Find where the given text appears and provide that cell's center as (X, Y) coordinate. 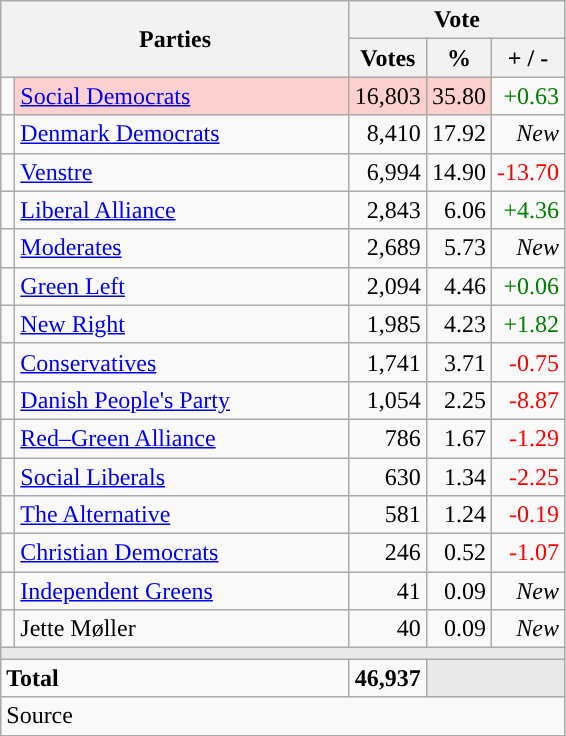
Parties (176, 39)
2,689 (388, 248)
Liberal Alliance (182, 210)
-8.87 (528, 400)
Venstre (182, 172)
Vote (456, 20)
46,937 (388, 678)
6,994 (388, 172)
Jette Møller (182, 629)
% (458, 58)
-13.70 (528, 172)
14.90 (458, 172)
Independent Greens (182, 591)
Social Democrats (182, 96)
1.34 (458, 477)
3.71 (458, 362)
1,054 (388, 400)
581 (388, 515)
Denmark Democrats (182, 134)
-1.29 (528, 438)
6.06 (458, 210)
786 (388, 438)
2,094 (388, 286)
+0.06 (528, 286)
16,803 (388, 96)
Red–Green Alliance (182, 438)
40 (388, 629)
1.24 (458, 515)
Votes (388, 58)
8,410 (388, 134)
Moderates (182, 248)
246 (388, 553)
5.73 (458, 248)
1.67 (458, 438)
+4.36 (528, 210)
1,741 (388, 362)
-0.19 (528, 515)
+ / - (528, 58)
Christian Democrats (182, 553)
-0.75 (528, 362)
2,843 (388, 210)
The Alternative (182, 515)
Green Left (182, 286)
1,985 (388, 324)
+1.82 (528, 324)
Danish People's Party (182, 400)
Social Liberals (182, 477)
Conservatives (182, 362)
+0.63 (528, 96)
17.92 (458, 134)
Total (176, 678)
Source (283, 716)
4.23 (458, 324)
2.25 (458, 400)
New Right (182, 324)
-2.25 (528, 477)
630 (388, 477)
4.46 (458, 286)
41 (388, 591)
0.52 (458, 553)
35.80 (458, 96)
-1.07 (528, 553)
